Identify which cell holds the provided text, then report its [X, Y] central coordinate. 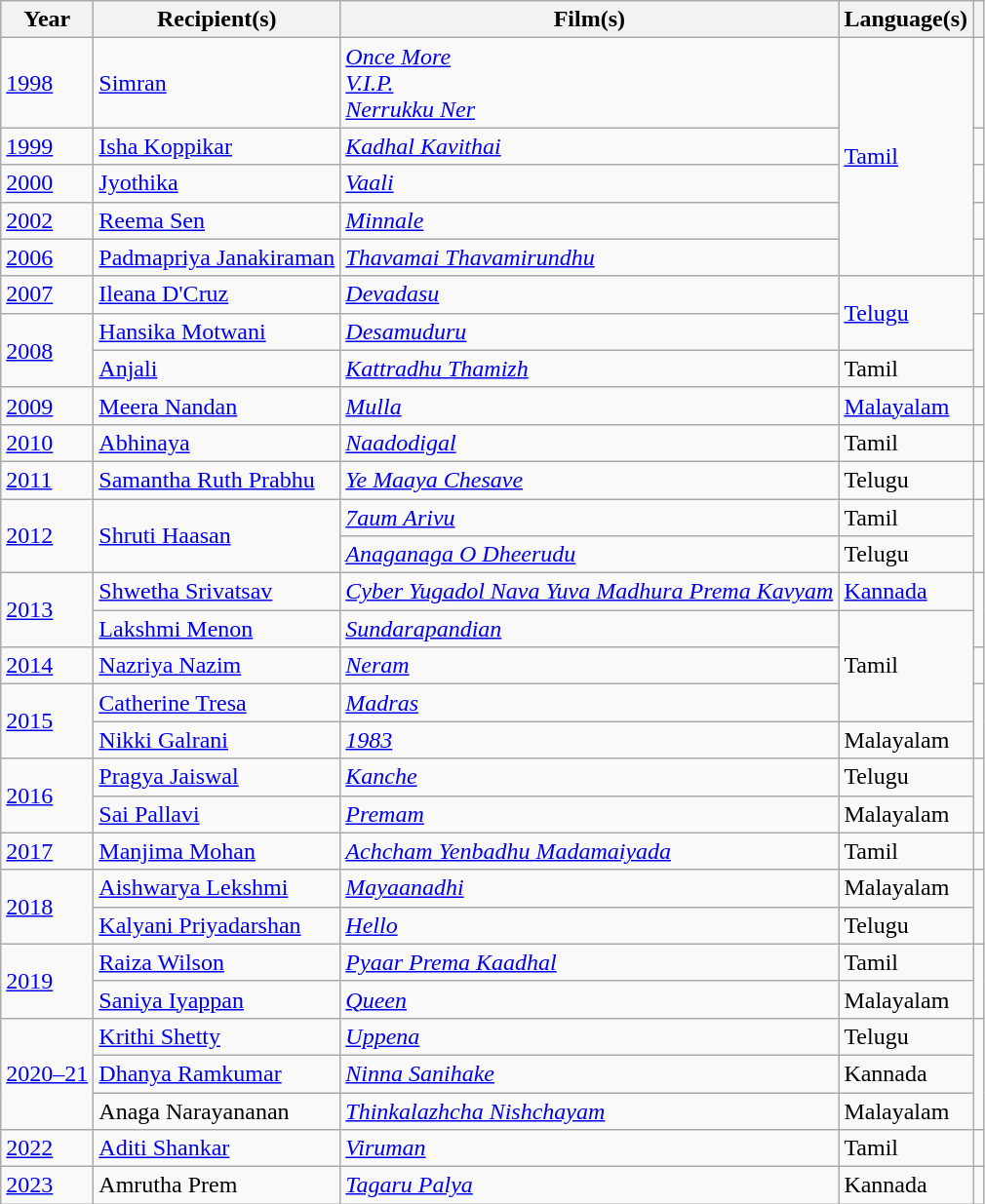
2011 [47, 480]
Pragya Jaiswal [217, 777]
2019 [47, 981]
Ye Maaya Chesave [589, 480]
Viruman [589, 1148]
Shwetha Srivatsav [217, 592]
Lakshmi Menon [217, 629]
Catherine Tresa [217, 703]
Vaali [589, 183]
Krithi Shetty [217, 1036]
Once MoreV.I.P.Nerrukku Ner [589, 83]
1983 [589, 740]
Mulla [589, 406]
Meera Nandan [217, 406]
Jyothika [217, 183]
Kalyani Priyadarshan [217, 925]
Queen [589, 999]
Isha Koppikar [217, 146]
Ileana D'Cruz [217, 294]
Cyber Yugadol Nava Yuva Madhura Prema Kavyam [589, 592]
Desamuduru [589, 331]
Simran [217, 83]
2017 [47, 851]
Devadasu [589, 294]
Aishwarya Lekshmi [217, 888]
2020–21 [47, 1073]
Kattradhu Thamizh [589, 369]
Recipient(s) [217, 19]
Samantha Ruth Prabhu [217, 480]
Amrutha Prem [217, 1185]
Padmapriya Janakiraman [217, 257]
Year [47, 19]
Thavamai Thavamirundhu [589, 257]
Uppena [589, 1036]
Raiza Wilson [217, 962]
Language(s) [906, 19]
Hansika Motwani [217, 331]
Naadodigal [589, 443]
Hello [589, 925]
1998 [47, 83]
2008 [47, 350]
Achcham Yenbadhu Madamaiyada [589, 851]
Shruti Haasan [217, 536]
Sundarapandian [589, 629]
2000 [47, 183]
Tagaru Palya [589, 1185]
Neram [589, 666]
2023 [47, 1185]
Dhanya Ramkumar [217, 1073]
Madras [589, 703]
2006 [47, 257]
Aditi Shankar [217, 1148]
2022 [47, 1148]
2013 [47, 610]
Saniya Iyappan [217, 999]
Anaga Narayananan [217, 1110]
Anjali [217, 369]
Nazriya Nazim [217, 666]
2018 [47, 907]
2012 [47, 536]
Kanche [589, 777]
Manjima Mohan [217, 851]
Abhinaya [217, 443]
7aum Arivu [589, 518]
2014 [47, 666]
Anaganaga O Dheerudu [589, 555]
2015 [47, 721]
1999 [47, 146]
Pyaar Prema Kaadhal [589, 962]
Film(s) [589, 19]
2010 [47, 443]
Kadhal Kavithai [589, 146]
Ninna Sanihake [589, 1073]
2002 [47, 220]
Reema Sen [217, 220]
2007 [47, 294]
Nikki Galrani [217, 740]
Minnale [589, 220]
2016 [47, 796]
Premam [589, 814]
Mayaanadhi [589, 888]
Sai Pallavi [217, 814]
Thinkalazhcha Nishchayam [589, 1110]
2009 [47, 406]
